For the text-containing cell, return its midpoint in (X, Y) coordinate format. 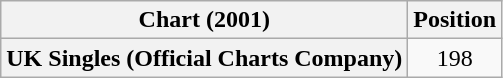
Position (455, 20)
198 (455, 58)
Chart (2001) (204, 20)
UK Singles (Official Charts Company) (204, 58)
